Detect which cell encompasses the target text, then output its (x, y) center coordinate. 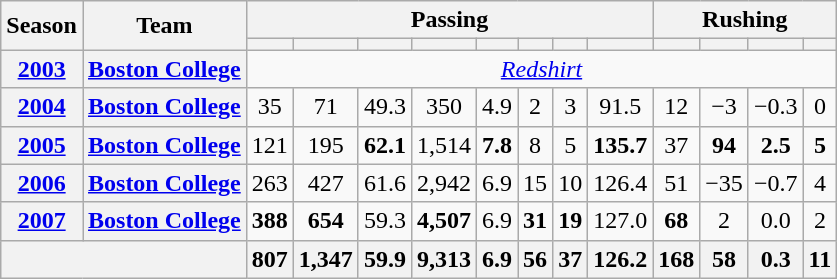
1,514 (444, 145)
10 (570, 183)
0 (820, 107)
0.3 (776, 259)
Season (42, 26)
9,313 (444, 259)
121 (270, 145)
15 (536, 183)
126.4 (620, 183)
427 (326, 183)
7.8 (496, 145)
2.5 (776, 145)
91.5 (620, 107)
61.6 (384, 183)
−0.7 (776, 183)
4 (820, 183)
59.3 (384, 221)
3 (570, 107)
31 (536, 221)
168 (676, 259)
12 (676, 107)
71 (326, 107)
−35 (724, 183)
350 (444, 107)
127.0 (620, 221)
2003 (42, 69)
11 (820, 259)
Redshirt (542, 69)
807 (270, 259)
0.0 (776, 221)
59.9 (384, 259)
62.1 (384, 145)
263 (270, 183)
2,942 (444, 183)
35 (270, 107)
4,507 (444, 221)
4.9 (496, 107)
19 (570, 221)
195 (326, 145)
94 (724, 145)
654 (326, 221)
1,347 (326, 259)
58 (724, 259)
2007 (42, 221)
2004 (42, 107)
51 (676, 183)
56 (536, 259)
−3 (724, 107)
68 (676, 221)
8 (536, 145)
Passing (449, 20)
49.3 (384, 107)
Team (164, 26)
126.2 (620, 259)
135.7 (620, 145)
388 (270, 221)
2006 (42, 183)
−0.3 (776, 107)
2005 (42, 145)
Rushing (745, 20)
